Extract the (x, y) coordinate from the center of the cell holding the provided text.  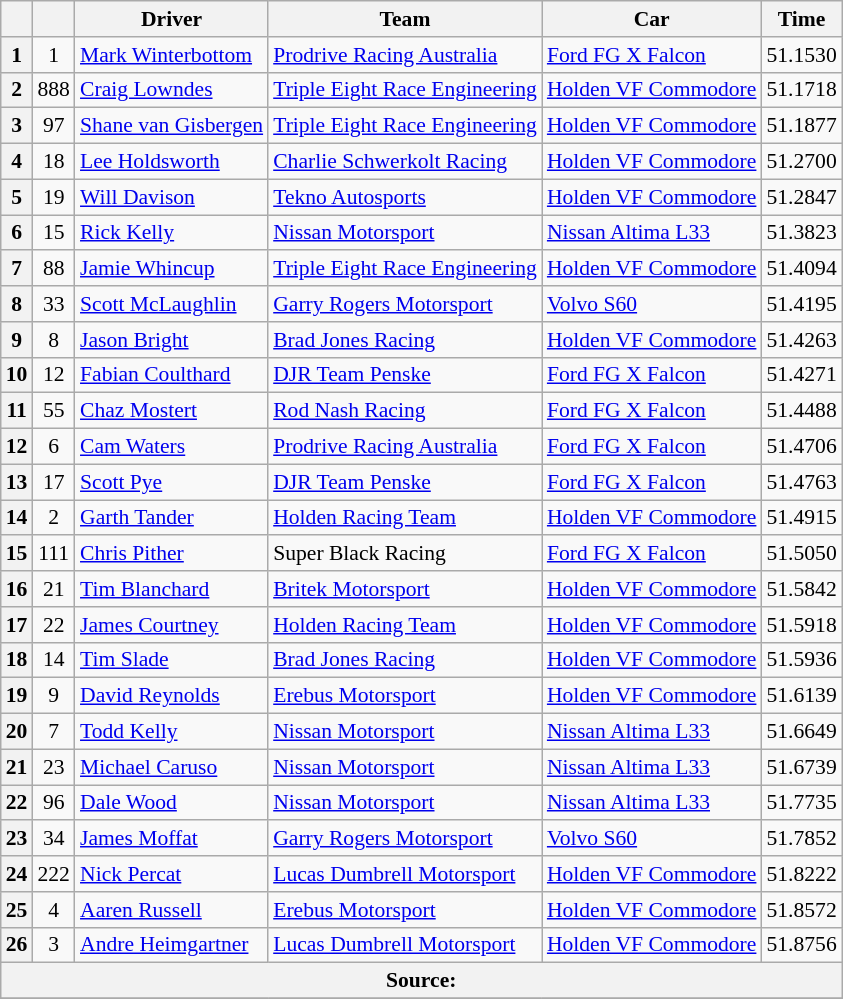
51.4271 (801, 375)
51.6649 (801, 732)
Britek Motorsport (405, 589)
Todd Kelly (172, 732)
Michael Caruso (172, 767)
5 (17, 197)
51.2847 (801, 197)
51.6139 (801, 696)
51.1530 (801, 55)
Lee Holdsworth (172, 162)
Cam Waters (172, 447)
51.5842 (801, 589)
51.4763 (801, 482)
Rick Kelly (172, 233)
51.1718 (801, 90)
James Moffat (172, 839)
David Reynolds (172, 696)
26 (17, 945)
88 (54, 269)
51.4488 (801, 411)
Nick Percat (172, 874)
16 (17, 589)
51.4706 (801, 447)
51.2700 (801, 162)
10 (17, 375)
Tekno Autosports (405, 197)
Charlie Schwerkolt Racing (405, 162)
25 (17, 910)
51.5050 (801, 554)
51.3823 (801, 233)
Shane van Gisbergen (172, 126)
33 (54, 304)
Tim Blanchard (172, 589)
Dale Wood (172, 803)
97 (54, 126)
51.5918 (801, 625)
34 (54, 839)
51.6739 (801, 767)
Mark Winterbottom (172, 55)
51.8222 (801, 874)
Scott Pye (172, 482)
Tim Slade (172, 660)
Jamie Whincup (172, 269)
Team (405, 19)
Chris Pither (172, 554)
51.5936 (801, 660)
James Courtney (172, 625)
24 (17, 874)
Andre Heimgartner (172, 945)
13 (17, 482)
Source: (422, 981)
Fabian Coulthard (172, 375)
51.8756 (801, 945)
Will Davison (172, 197)
Super Black Racing (405, 554)
888 (54, 90)
51.7735 (801, 803)
Chaz Mostert (172, 411)
51.4915 (801, 518)
51.7852 (801, 839)
51.1877 (801, 126)
51.4263 (801, 340)
Driver (172, 19)
Craig Lowndes (172, 90)
11 (17, 411)
Jason Bright (172, 340)
111 (54, 554)
55 (54, 411)
Car (652, 19)
Aaren Russell (172, 910)
20 (17, 732)
Garth Tander (172, 518)
222 (54, 874)
51.4195 (801, 304)
Rod Nash Racing (405, 411)
51.8572 (801, 910)
Time (801, 19)
96 (54, 803)
51.4094 (801, 269)
Scott McLaughlin (172, 304)
